Scan for the cell matching the given text and deliver its [x, y] coordinate at center. 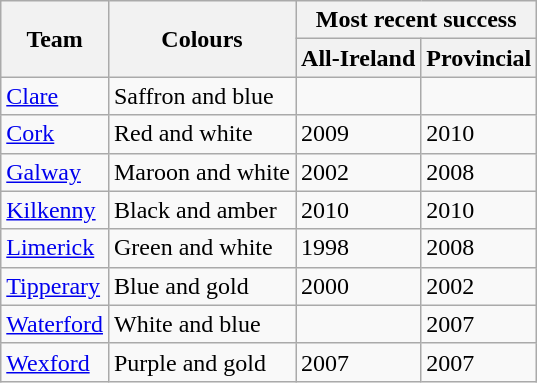
2000 [358, 286]
Green and white [202, 248]
Cork [55, 134]
Purple and gold [202, 362]
Black and amber [202, 210]
Team [55, 39]
Colours [202, 39]
Most recent success [416, 20]
Waterford [55, 324]
2009 [358, 134]
Red and white [202, 134]
1998 [358, 248]
Blue and gold [202, 286]
Kilkenny [55, 210]
Limerick [55, 248]
Galway [55, 172]
Tipperary [55, 286]
White and blue [202, 324]
All-Ireland [358, 58]
Provincial [479, 58]
Maroon and white [202, 172]
Wexford [55, 362]
Saffron and blue [202, 96]
Clare [55, 96]
